For the text-containing cell, return its midpoint in (x, y) coordinate format. 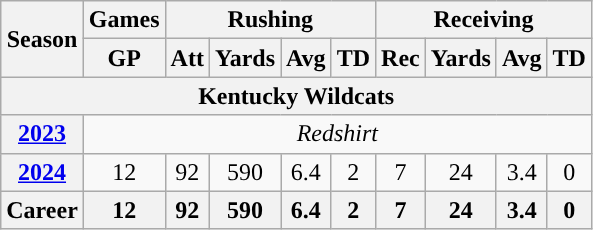
2023 (42, 134)
2024 (42, 172)
Redshirt (337, 134)
GP (124, 58)
Att (187, 58)
Career (42, 210)
Season (42, 39)
Rushing (270, 20)
Games (124, 20)
Receiving (484, 20)
Kentucky Wildcats (296, 96)
Rec (401, 58)
